Determine the (x, y) coordinate at the center of the cell enclosing the given text.  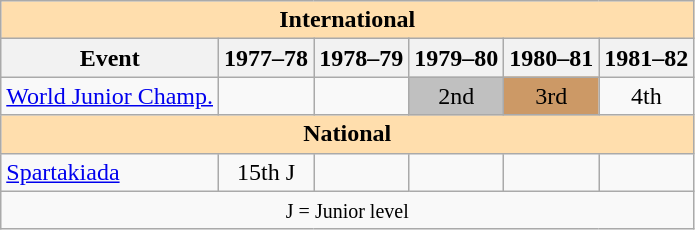
1977–78 (266, 58)
3rd (552, 96)
4th (646, 96)
15th J (266, 172)
Event (110, 58)
1979–80 (456, 58)
1980–81 (552, 58)
J = Junior level (348, 210)
1981–82 (646, 58)
World Junior Champ. (110, 96)
1978–79 (362, 58)
Spartakiada (110, 172)
International (348, 20)
National (348, 134)
2nd (456, 96)
